Find where the given text appears and provide that cell's center as [X, Y] coordinate. 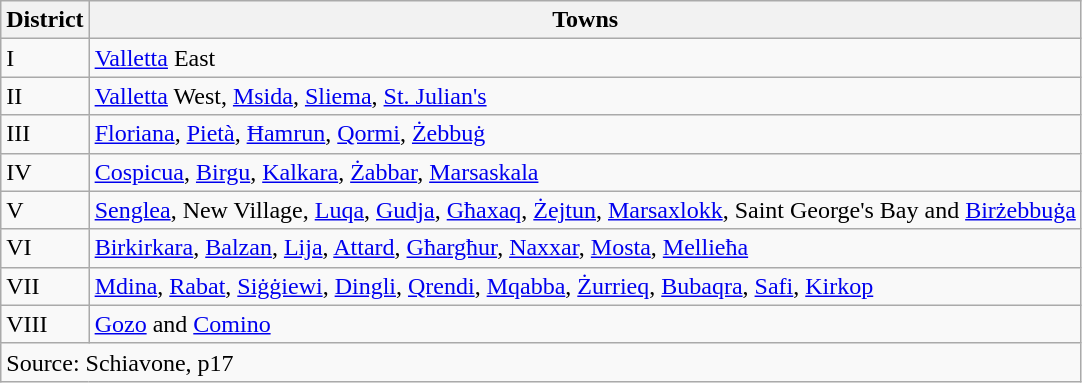
Towns [585, 20]
Birkirkara, Balzan, Lija, Attard, Għargħur, Naxxar, Mosta, Mellieħa [585, 248]
Source: Schiavone, p17 [542, 362]
V [45, 210]
II [45, 96]
Senglea, New Village, Luqa, Gudja, Għaxaq, Żejtun, Marsaxlokk, Saint George's Bay and Birżebbuġa [585, 210]
Mdina, Rabat, Siġġiewi, Dingli, Qrendi, Mqabba, Żurrieq, Bubaqra, Safi, Kirkop [585, 286]
Gozo and Comino [585, 324]
IV [45, 172]
District [45, 20]
Valletta East [585, 58]
Floriana, Pietà, Ħamrun, Qormi, Żebbuġ [585, 134]
III [45, 134]
VI [45, 248]
VII [45, 286]
I [45, 58]
Valletta West, Msida, Sliema, St. Julian's [585, 96]
VIII [45, 324]
Cospicua, Birgu, Kalkara, Żabbar, Marsaskala [585, 172]
